Pinpoint the cell where the given text exists, returning its (X, Y) midpoint coordinate. 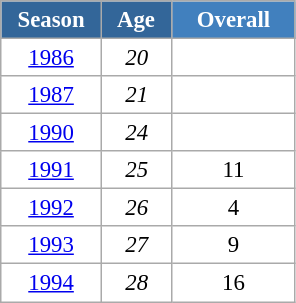
Season (52, 20)
9 (234, 245)
26 (136, 208)
1987 (52, 95)
24 (136, 133)
21 (136, 95)
20 (136, 58)
1986 (52, 58)
28 (136, 283)
1991 (52, 170)
1994 (52, 283)
Age (136, 20)
Overall (234, 20)
1990 (52, 133)
11 (234, 170)
16 (234, 283)
25 (136, 170)
27 (136, 245)
1992 (52, 208)
1993 (52, 245)
4 (234, 208)
